Detect which cell encompasses the target text, then output its (x, y) center coordinate. 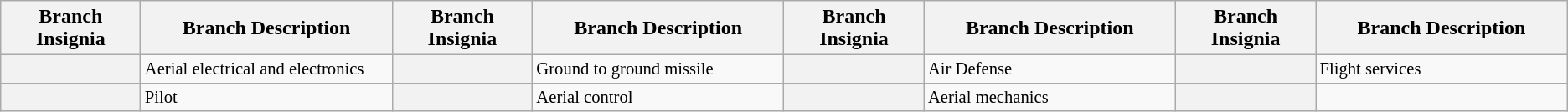
Aerial mechanics (1050, 98)
Air Defense (1050, 69)
Aerial electrical and electronics (266, 69)
Flight services (1442, 69)
Aerial control (658, 98)
Pilot (266, 98)
Ground to ground missile (658, 69)
